Determine the [X, Y] coordinate at the center of the cell enclosing the given text.  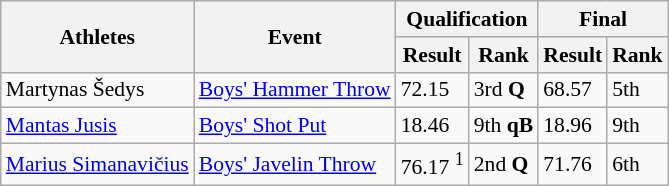
72.15 [432, 90]
Boys' Javelin Throw [295, 164]
3rd Q [504, 90]
6th [638, 164]
2nd Q [504, 164]
9th qB [504, 126]
5th [638, 90]
18.46 [432, 126]
Athletes [98, 36]
Final [602, 19]
68.57 [572, 90]
Event [295, 36]
Marius Simanavičius [98, 164]
Qualification [468, 19]
Mantas Jusis [98, 126]
Martynas Šedys [98, 90]
76.17 1 [432, 164]
Boys' Hammer Throw [295, 90]
18.96 [572, 126]
Boys' Shot Put [295, 126]
71.76 [572, 164]
9th [638, 126]
